Locate the cell with the specified text and output its (x, y) center coordinate. 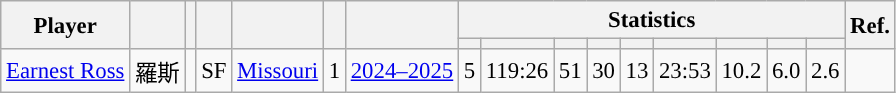
6.0 (786, 71)
51 (570, 71)
5 (470, 71)
1 (334, 71)
119:26 (518, 71)
Statistics (652, 20)
Earnest Ross (66, 71)
Missouri (278, 71)
23:53 (686, 71)
Player (66, 25)
2024–2025 (402, 71)
10.2 (741, 71)
羅斯 (158, 71)
Ref. (870, 25)
2.6 (826, 71)
13 (636, 71)
30 (604, 71)
SF (214, 71)
